From the cell containing the given text, extract its center point as (X, Y) coordinate. 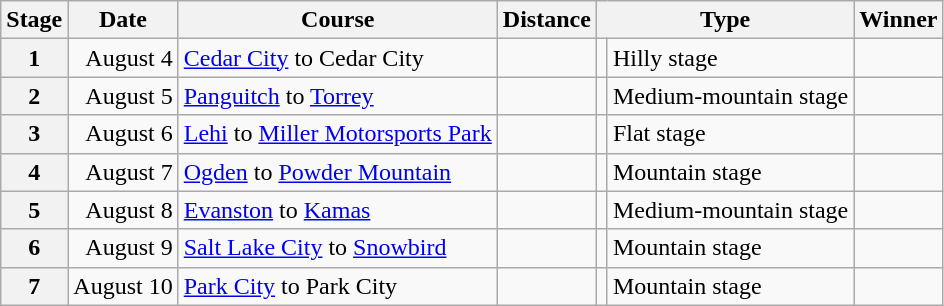
Type (724, 20)
Panguitch to Torrey (338, 96)
6 (34, 248)
5 (34, 210)
Flat stage (730, 134)
Salt Lake City to Snowbird (338, 248)
7 (34, 286)
Date (123, 20)
August 7 (123, 172)
Park City to Park City (338, 286)
Evanston to Kamas (338, 210)
Lehi to Miller Motorsports Park (338, 134)
4 (34, 172)
1 (34, 58)
Course (338, 20)
3 (34, 134)
Cedar City to Cedar City (338, 58)
August 8 (123, 210)
Winner (898, 20)
2 (34, 96)
August 10 (123, 286)
August 6 (123, 134)
Ogden to Powder Mountain (338, 172)
Hilly stage (730, 58)
Stage (34, 20)
Distance (546, 20)
August 9 (123, 248)
August 5 (123, 96)
August 4 (123, 58)
